Extract the (X, Y) coordinate from the center of the cell holding the provided text.  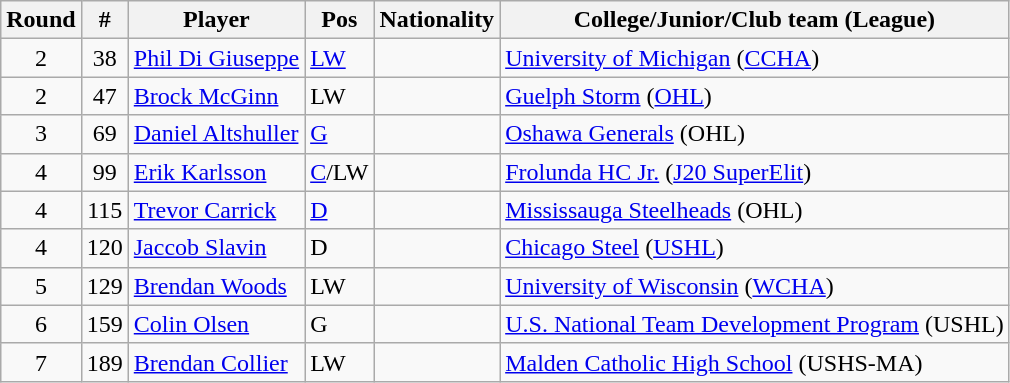
Mississauga Steelheads (OHL) (755, 210)
Guelph Storm (OHL) (755, 96)
# (104, 20)
Daniel Altshuller (216, 134)
Brock McGinn (216, 96)
Malden Catholic High School (USHS-MA) (755, 362)
Oshawa Generals (OHL) (755, 134)
7 (41, 362)
College/Junior/Club team (League) (755, 20)
Phil Di Giuseppe (216, 58)
Player (216, 20)
5 (41, 286)
Nationality (437, 20)
69 (104, 134)
University of Wisconsin (WCHA) (755, 286)
6 (41, 324)
Round (41, 20)
Chicago Steel (USHL) (755, 248)
Brendan Collier (216, 362)
C/LW (340, 172)
120 (104, 248)
189 (104, 362)
159 (104, 324)
Erik Karlsson (216, 172)
115 (104, 210)
Brendan Woods (216, 286)
129 (104, 286)
Pos (340, 20)
3 (41, 134)
47 (104, 96)
Frolunda HC Jr. (J20 SuperElit) (755, 172)
99 (104, 172)
U.S. National Team Development Program (USHL) (755, 324)
Jaccob Slavin (216, 248)
38 (104, 58)
University of Michigan (CCHA) (755, 58)
Trevor Carrick (216, 210)
Colin Olsen (216, 324)
